From the cell containing the given text, extract its center point as [X, Y] coordinate. 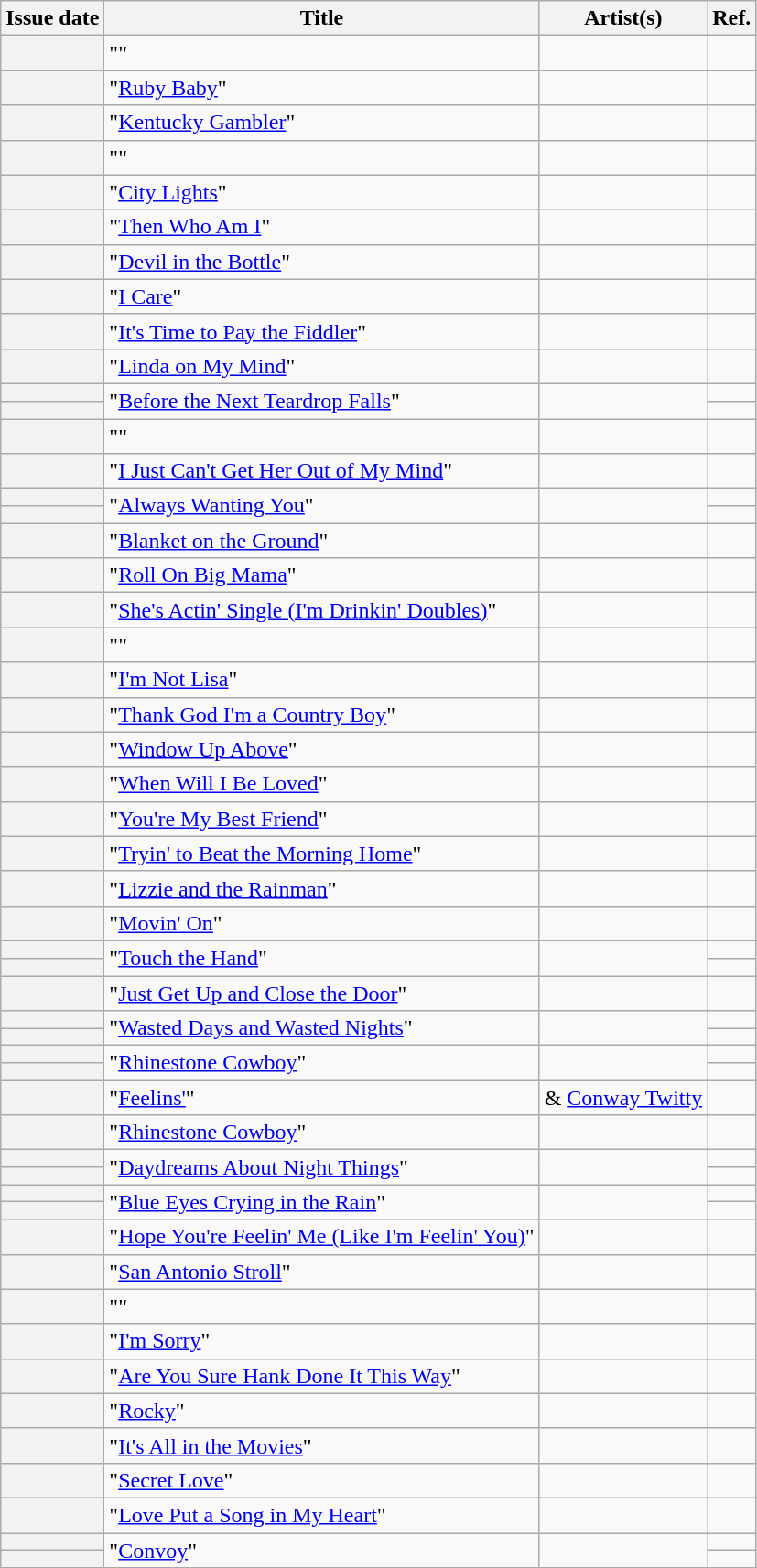
"Rocky" [322, 1411]
"Convoy" [322, 1551]
"Roll On Big Mama" [322, 575]
"You're My Best Friend" [322, 819]
"San Antonio Stroll" [322, 1272]
Ref. [732, 18]
"I Care" [322, 296]
"Movin' On" [322, 923]
"Touch the Hand" [322, 958]
"Always Wanting You" [322, 506]
"Kentucky Gambler" [322, 123]
"Are You Sure Hank Done It This Way" [322, 1376]
"When Will I Be Loved" [322, 784]
"Before the Next Teardrop Falls" [322, 401]
& Conway Twitty [623, 1098]
"Blanket on the Ground" [322, 541]
Title [322, 18]
"Daydreams About Night Things" [322, 1167]
"Hope You're Feelin' Me (Like I'm Feelin' You)" [322, 1237]
"Lizzie and the Rainman" [322, 888]
"Wasted Days and Wasted Nights" [322, 1028]
"Devil in the Bottle" [322, 262]
"It's All in the Movies" [322, 1445]
"Blue Eyes Crying in the Rain" [322, 1202]
"It's Time to Pay the Fiddler" [322, 331]
"Tryin' to Beat the Morning Home" [322, 854]
"Thank God I'm a Country Boy" [322, 714]
"Feelins'" [322, 1098]
Issue date [53, 18]
"Love Put a Song in My Heart" [322, 1515]
"Then Who Am I" [322, 227]
"I'm Not Lisa" [322, 680]
"Just Get Up and Close the Door" [322, 993]
"I Just Can't Get Her Out of My Mind" [322, 471]
"Ruby Baby" [322, 88]
"I'm Sorry" [322, 1341]
"Secret Love" [322, 1480]
"Linda on My Mind" [322, 366]
"She's Actin' Single (I'm Drinkin' Doubles)" [322, 610]
"City Lights" [322, 192]
"Window Up Above" [322, 749]
Artist(s) [623, 18]
